Capture the cell that displays the provided text and extract its [X, Y] central coordinate. 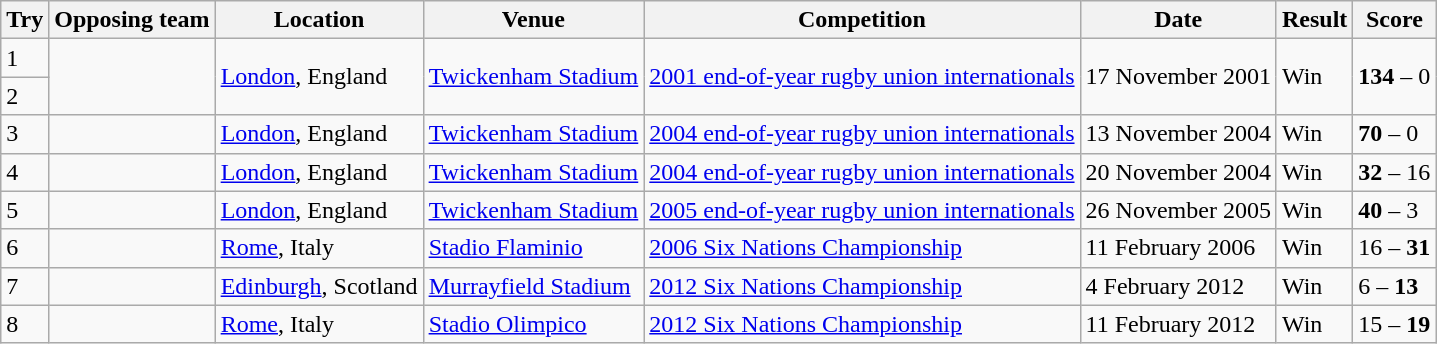
Venue [534, 20]
Score [1394, 20]
1 [25, 58]
134 – 0 [1394, 77]
Result [1314, 20]
40 – 3 [1394, 210]
26 November 2005 [1178, 210]
Murrayfield Stadium [534, 286]
8 [25, 324]
Try [25, 20]
11 February 2012 [1178, 324]
2 [25, 96]
32 – 16 [1394, 172]
2001 end-of-year rugby union internationals [862, 77]
70 – 0 [1394, 134]
15 – 19 [1394, 324]
Date [1178, 20]
17 November 2001 [1178, 77]
6 [25, 248]
6 – 13 [1394, 286]
5 [25, 210]
2005 end-of-year rugby union internationals [862, 210]
7 [25, 286]
Opposing team [132, 20]
Stadio Flaminio [534, 248]
Location [319, 20]
2006 Six Nations Championship [862, 248]
13 November 2004 [1178, 134]
16 – 31 [1394, 248]
Competition [862, 20]
11 February 2006 [1178, 248]
4 [25, 172]
Edinburgh, Scotland [319, 286]
3 [25, 134]
Stadio Olimpico [534, 324]
20 November 2004 [1178, 172]
4 February 2012 [1178, 286]
